Return the [X, Y] coordinate for the center point of the cell that contains the specified text.  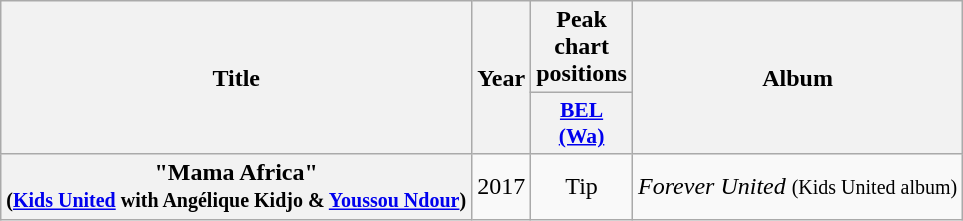
Title [236, 78]
Peak chart positions [582, 47]
Forever United (Kids United album) [797, 186]
Tip [582, 186]
Album [797, 78]
"Mama Africa"(Kids United with Angélique Kidjo & Youssou Ndour) [236, 186]
Year [502, 78]
2017 [502, 186]
BEL(Wa) [582, 124]
